Extract the [x, y] coordinate from the center of the cell holding the provided text.  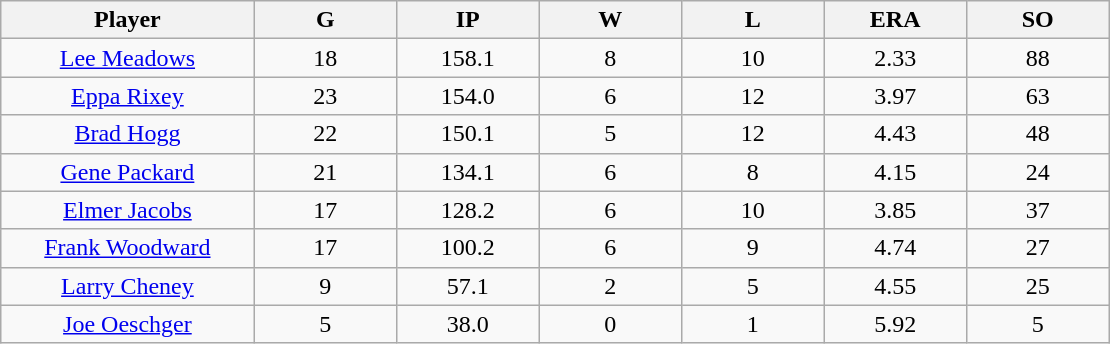
128.2 [468, 210]
Larry Cheney [128, 286]
158.1 [468, 58]
4.74 [895, 248]
Eppa Rixey [128, 96]
38.0 [468, 324]
37 [1038, 210]
150.1 [468, 134]
4.15 [895, 172]
24 [1038, 172]
0 [610, 324]
SO [1038, 20]
154.0 [468, 96]
134.1 [468, 172]
4.55 [895, 286]
3.85 [895, 210]
W [610, 20]
57.1 [468, 286]
48 [1038, 134]
Gene Packard [128, 172]
Lee Meadows [128, 58]
Elmer Jacobs [128, 210]
88 [1038, 58]
ERA [895, 20]
Frank Woodward [128, 248]
100.2 [468, 248]
Joe Oeschger [128, 324]
21 [325, 172]
Player [128, 20]
1 [752, 324]
L [752, 20]
25 [1038, 286]
4.43 [895, 134]
22 [325, 134]
3.97 [895, 96]
18 [325, 58]
63 [1038, 96]
2 [610, 286]
IP [468, 20]
5.92 [895, 324]
Brad Hogg [128, 134]
23 [325, 96]
27 [1038, 248]
G [325, 20]
2.33 [895, 58]
